Extract the (X, Y) coordinate from the center of the cell holding the provided text.  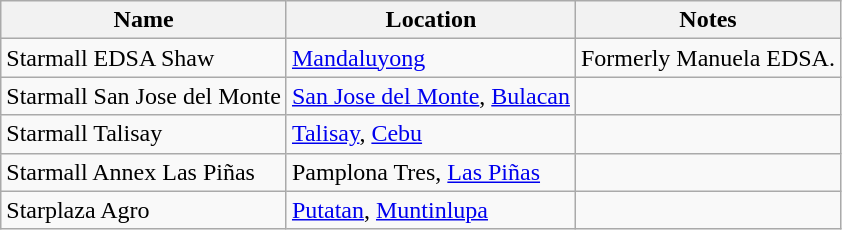
Starmall Annex Las Piñas (144, 172)
Pamplona Tres, Las Piñas (430, 172)
Name (144, 20)
Putatan, Muntinlupa (430, 210)
Notes (708, 20)
San Jose del Monte, Bulacan (430, 96)
Starplaza Agro (144, 210)
Starmall San Jose del Monte (144, 96)
Location (430, 20)
Mandaluyong (430, 58)
Starmall Talisay (144, 134)
Starmall EDSA Shaw (144, 58)
Talisay, Cebu (430, 134)
Formerly Manuela EDSA. (708, 58)
